Extract the (x, y) coordinate from the center of the cell holding the provided text.  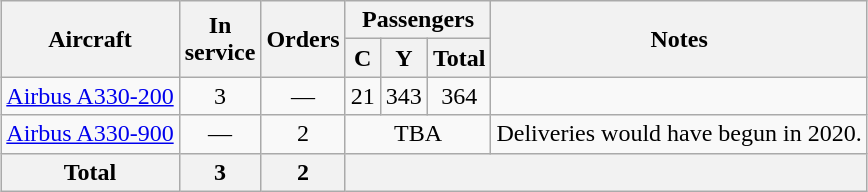
Aircraft (90, 39)
Orders (303, 39)
Y (404, 58)
In service (220, 39)
Passengers (418, 20)
TBA (418, 134)
21 (362, 96)
Airbus A330-900 (90, 134)
Airbus A330-200 (90, 96)
364 (459, 96)
Deliveries would have begun in 2020. (679, 134)
Notes (679, 39)
343 (404, 96)
C (362, 58)
